For the text-containing cell, return its midpoint in [X, Y] coordinate format. 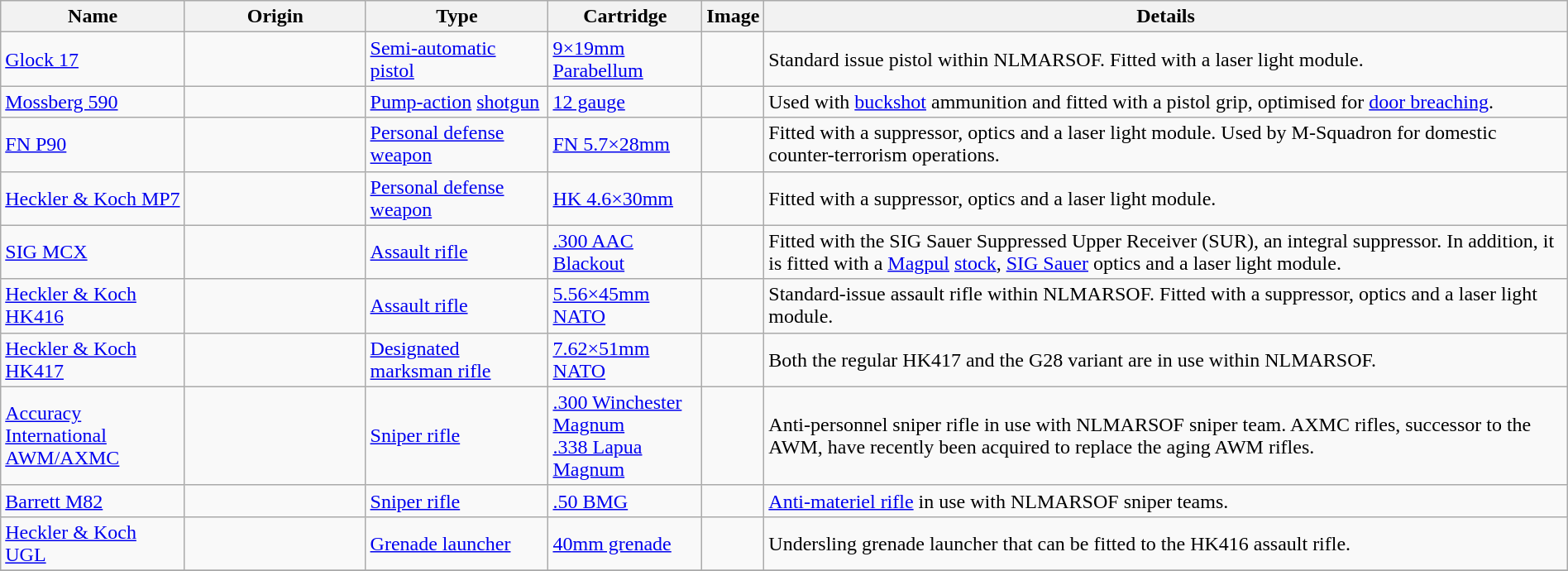
12 gauge [625, 102]
SIG MCX [93, 252]
.300 AAC Blackout [625, 252]
9×19mm Parabellum [625, 60]
Pump-action shotgun [457, 102]
Cartridge [625, 17]
Heckler & Koch HK416 [93, 306]
.50 BMG [625, 501]
Grenade launcher [457, 543]
Used with buckshot ammunition and fitted with a pistol grip, optimised for door breaching. [1166, 102]
.300 Winchester Magnum.338 Lapua Magnum [625, 435]
Heckler & Koch HK417 [93, 359]
FN 5.7×28mm [625, 144]
Heckler & Koch UGL [93, 543]
Origin [275, 17]
Heckler & Koch MP7 [93, 199]
Standard issue pistol within NLMARSOF. Fitted with a laser light module. [1166, 60]
Fitted with a suppressor, optics and a laser light module. Used by M-Squadron for domestic counter-terrorism operations. [1166, 144]
Type [457, 17]
Details [1166, 17]
Glock 17 [93, 60]
40mm grenade [625, 543]
7.62×51mm NATO [625, 359]
Designated marksman rifle [457, 359]
FN P90 [93, 144]
Both the regular HK417 and the G28 variant are in use within NLMARSOF. [1166, 359]
Image [733, 17]
Standard-issue assault rifle within NLMARSOF. Fitted with a suppressor, optics and a laser light module. [1166, 306]
Fitted with a suppressor, optics and a laser light module. [1166, 199]
Mossberg 590 [93, 102]
Name [93, 17]
Anti-materiel rifle in use with NLMARSOF sniper teams. [1166, 501]
HK 4.6×30mm [625, 199]
Accuracy International AWM/AXMC [93, 435]
Semi-automatic pistol [457, 60]
Undersling grenade launcher that can be fitted to the HK416 assault rifle. [1166, 543]
Barrett M82 [93, 501]
5.56×45mm NATO [625, 306]
